Extract the [X, Y] coordinate from the center of the cell holding the provided text.  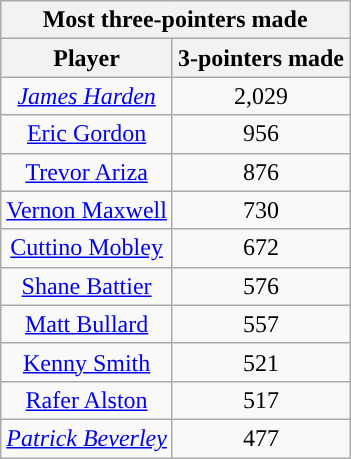
576 [260, 286]
477 [260, 438]
James Harden [87, 96]
730 [260, 210]
Player [87, 58]
672 [260, 248]
2,029 [260, 96]
876 [260, 172]
956 [260, 134]
521 [260, 362]
517 [260, 400]
Rafer Alston [87, 400]
3-pointers made [260, 58]
Eric Gordon [87, 134]
Vernon Maxwell [87, 210]
Kenny Smith [87, 362]
Trevor Ariza [87, 172]
Most three-pointers made [176, 20]
Cuttino Mobley [87, 248]
557 [260, 324]
Patrick Beverley [87, 438]
Shane Battier [87, 286]
Matt Bullard [87, 324]
